Return (x, y) of the center of cell containing provided text 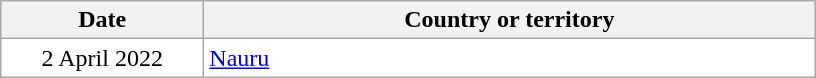
2 April 2022 (102, 58)
Country or territory (510, 20)
Nauru (510, 58)
Date (102, 20)
